For the text-containing cell, return its midpoint in (X, Y) coordinate format. 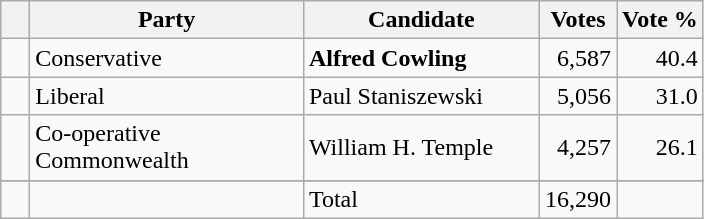
Votes (578, 20)
16,290 (578, 199)
Co-operative Commonwealth (167, 148)
Candidate (421, 20)
31.0 (660, 96)
Vote % (660, 20)
Conservative (167, 58)
Total (421, 199)
4,257 (578, 148)
26.1 (660, 148)
Alfred Cowling (421, 58)
6,587 (578, 58)
Party (167, 20)
William H. Temple (421, 148)
Paul Staniszewski (421, 96)
Liberal (167, 96)
40.4 (660, 58)
5,056 (578, 96)
